Pinpoint the cell where the given text exists, returning its [x, y] midpoint coordinate. 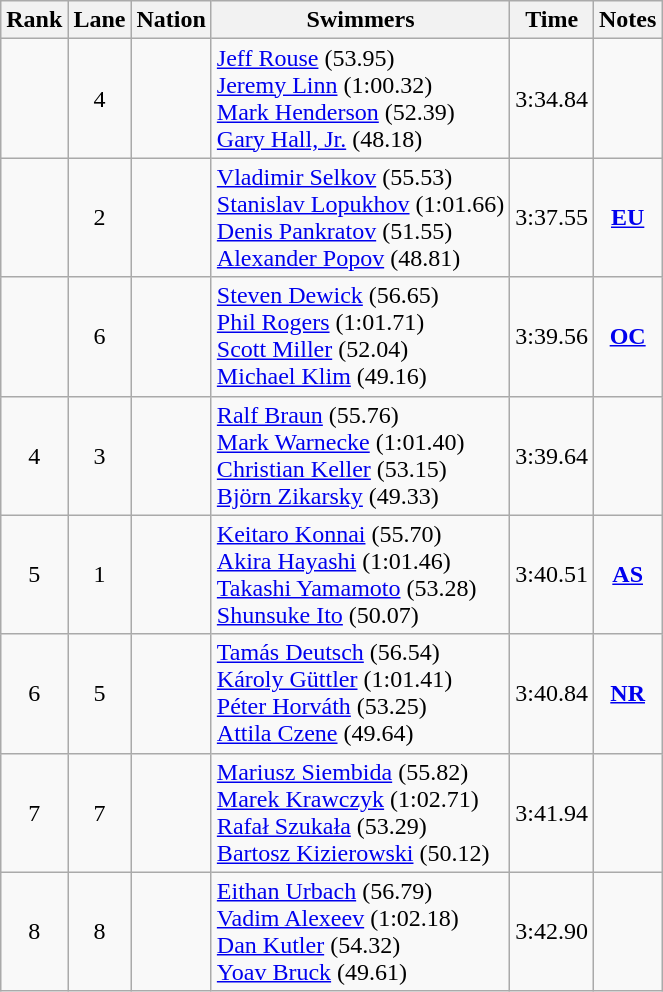
3:39.56 [552, 336]
Tamás Deutsch (56.54)Károly Güttler (1:01.41)Péter Horváth (53.25)Attila Czene (49.64) [360, 694]
Notes [627, 20]
Eithan Urbach (56.79)Vadim Alexeev (1:02.18)Dan Kutler (54.32)Yoav Bruck (49.61) [360, 932]
3:34.84 [552, 98]
3:37.55 [552, 218]
Lane [100, 20]
Nation [171, 20]
OC [627, 336]
3:40.51 [552, 574]
AS [627, 574]
Ralf Braun (55.76)Mark Warnecke (1:01.40)Christian Keller (53.15)Björn Zikarsky (49.33) [360, 456]
3:42.90 [552, 932]
3 [100, 456]
Mariusz Siembida (55.82)Marek Krawczyk (1:02.71)Rafał Szukała (53.29)Bartosz Kizierowski (50.12) [360, 812]
1 [100, 574]
Steven Dewick (56.65)Phil Rogers (1:01.71)Scott Miller (52.04)Michael Klim (49.16) [360, 336]
EU [627, 218]
Swimmers [360, 20]
Vladimir Selkov (55.53)Stanislav Lopukhov (1:01.66)Denis Pankratov (51.55)Alexander Popov (48.81) [360, 218]
2 [100, 218]
Rank [34, 20]
Time [552, 20]
Jeff Rouse (53.95)Jeremy Linn (1:00.32)Mark Henderson (52.39)Gary Hall, Jr. (48.18) [360, 98]
3:39.64 [552, 456]
3:41.94 [552, 812]
Keitaro Konnai (55.70)Akira Hayashi (1:01.46)Takashi Yamamoto (53.28)Shunsuke Ito (50.07) [360, 574]
3:40.84 [552, 694]
NR [627, 694]
